Extract the [X, Y] coordinate from the center of the cell holding the provided text.  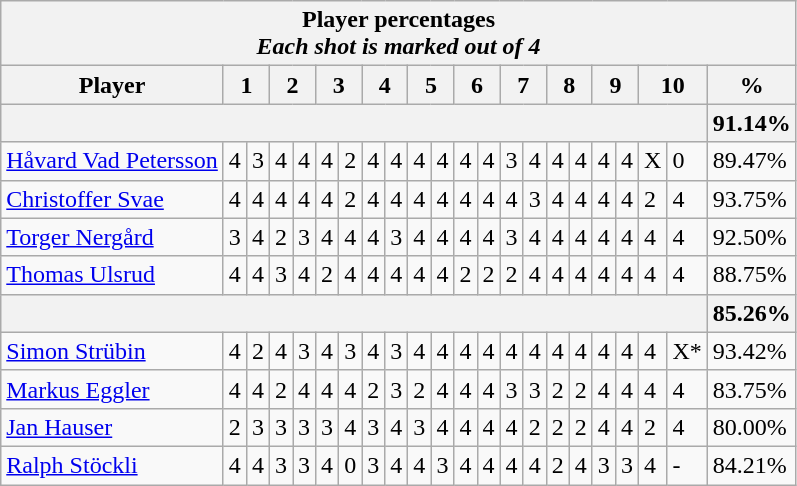
Ralph Stöckli [112, 465]
X [652, 161]
7 [523, 85]
92.50% [752, 237]
6 [477, 85]
Torger Nergård [112, 237]
Jan Hauser [112, 427]
Thomas Ulsrud [112, 275]
88.75% [752, 275]
93.75% [752, 199]
Christoffer Svae [112, 199]
9 [615, 85]
Player percentages Each shot is marked out of 4 [399, 34]
83.75% [752, 389]
Player [112, 85]
84.21% [752, 465]
10 [672, 85]
Simon Strübin [112, 351]
80.00% [752, 427]
- [687, 465]
93.42% [752, 351]
% [752, 85]
91.14% [752, 123]
5 [431, 85]
89.47% [752, 161]
85.26% [752, 313]
Håvard Vad Petersson [112, 161]
8 [569, 85]
Markus Eggler [112, 389]
X* [687, 351]
1 [246, 85]
